Extract the (X, Y) coordinate from the center of the cell holding the provided text.  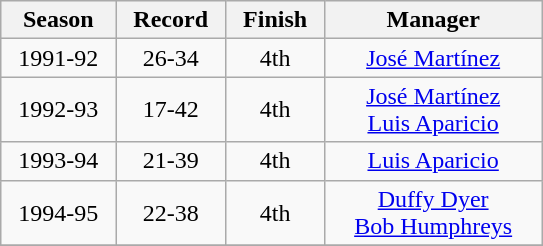
Luis Aparicio (434, 161)
22-38 (171, 212)
Season (58, 20)
Manager (434, 20)
21-39 (171, 161)
Finish (276, 20)
1993-94 (58, 161)
26-34 (171, 58)
1991-92 (58, 58)
1994-95 (58, 212)
Duffy Dyer Bob Humphreys (434, 212)
Record (171, 20)
José MartínezLuis Aparicio (434, 110)
José Martínez (434, 58)
17-42 (171, 110)
1992-93 (58, 110)
